Search for the cell housing the specified text and yield its [x, y] center coordinate. 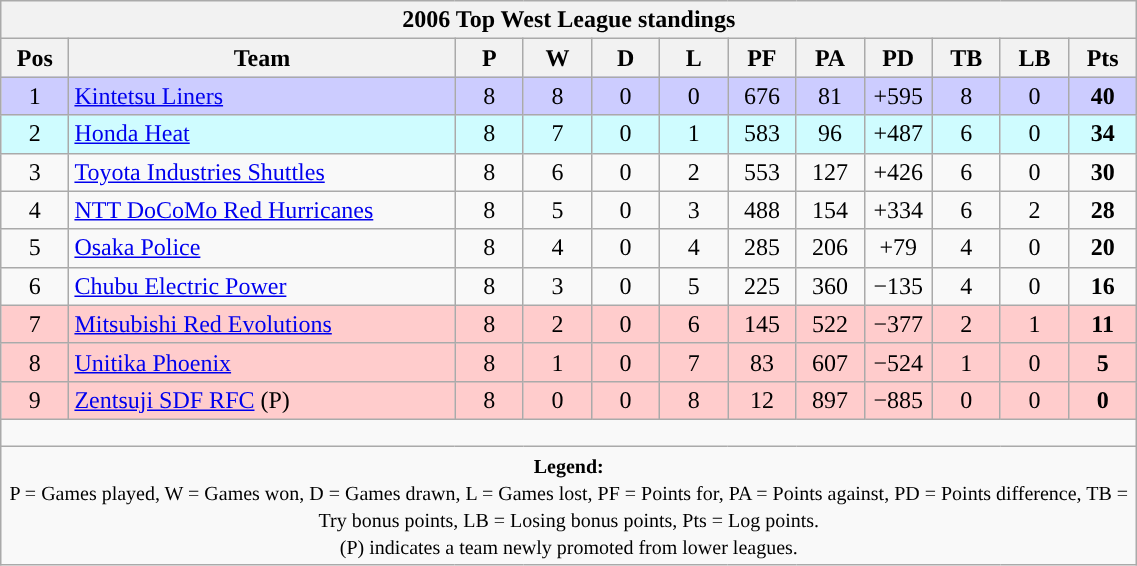
D [625, 58]
127 [830, 172]
154 [830, 210]
145 [762, 324]
+487 [898, 134]
40 [1103, 96]
−135 [898, 286]
553 [762, 172]
Kintetsu Liners [262, 96]
285 [762, 248]
+79 [898, 248]
W [557, 58]
360 [830, 286]
PF [762, 58]
676 [762, 96]
PD [898, 58]
488 [762, 210]
225 [762, 286]
Honda Heat [262, 134]
28 [1103, 210]
2006 Top West League standings [569, 20]
20 [1103, 248]
522 [830, 324]
83 [762, 362]
607 [830, 362]
Osaka Police [262, 248]
34 [1103, 134]
TB [966, 58]
Toyota Industries Shuttles [262, 172]
16 [1103, 286]
Unitika Phoenix [262, 362]
9 [35, 400]
−885 [898, 400]
−524 [898, 362]
P [489, 58]
81 [830, 96]
Mitsubishi Red Evolutions [262, 324]
L [694, 58]
+334 [898, 210]
NTT DoCoMo Red Hurricanes [262, 210]
Zentsuji SDF RFC (P) [262, 400]
+426 [898, 172]
897 [830, 400]
+595 [898, 96]
12 [762, 400]
11 [1103, 324]
Team [262, 58]
30 [1103, 172]
96 [830, 134]
Pts [1103, 58]
Chubu Electric Power [262, 286]
PA [830, 58]
Pos [35, 58]
LB [1034, 58]
206 [830, 248]
−377 [898, 324]
583 [762, 134]
